Capture the cell that displays the provided text and extract its [x, y] central coordinate. 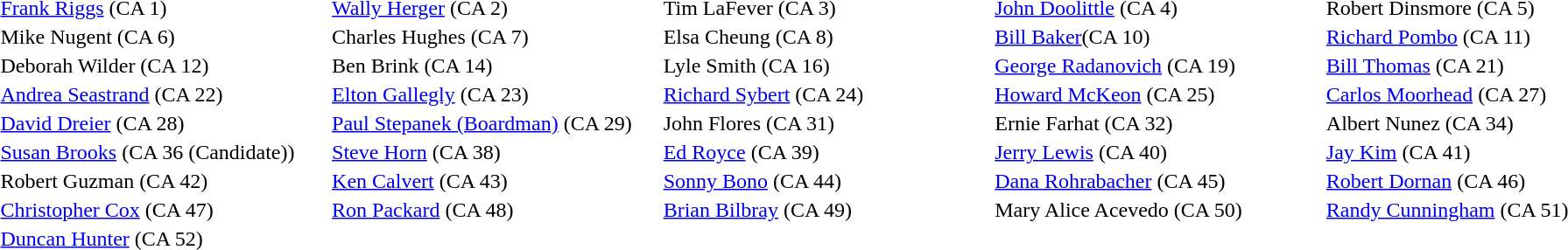
Ben Brink (CA 14) [496, 66]
Ron Packard (CA 48) [496, 210]
Jerry Lewis (CA 40) [1158, 152]
Lyle Smith (CA 16) [826, 66]
Ernie Farhat (CA 32) [1158, 123]
Ken Calvert (CA 43) [496, 181]
Richard Sybert (CA 24) [826, 94]
Bill Baker(CA 10) [1158, 37]
Dana Rohrabacher (CA 45) [1158, 181]
Ed Royce (CA 39) [826, 152]
Howard McKeon (CA 25) [1158, 94]
Charles Hughes (CA 7) [496, 37]
Elton Gallegly (CA 23) [496, 94]
Mary Alice Acevedo (CA 50) [1158, 210]
Steve Horn (CA 38) [496, 152]
George Radanovich (CA 19) [1158, 66]
Elsa Cheung (CA 8) [826, 37]
Brian Bilbray (CA 49) [826, 210]
Paul Stepanek (Boardman) (CA 29) [496, 123]
John Flores (CA 31) [826, 123]
Sonny Bono (CA 44) [826, 181]
